Pinpoint the cell where the given text exists, returning its (x, y) midpoint coordinate. 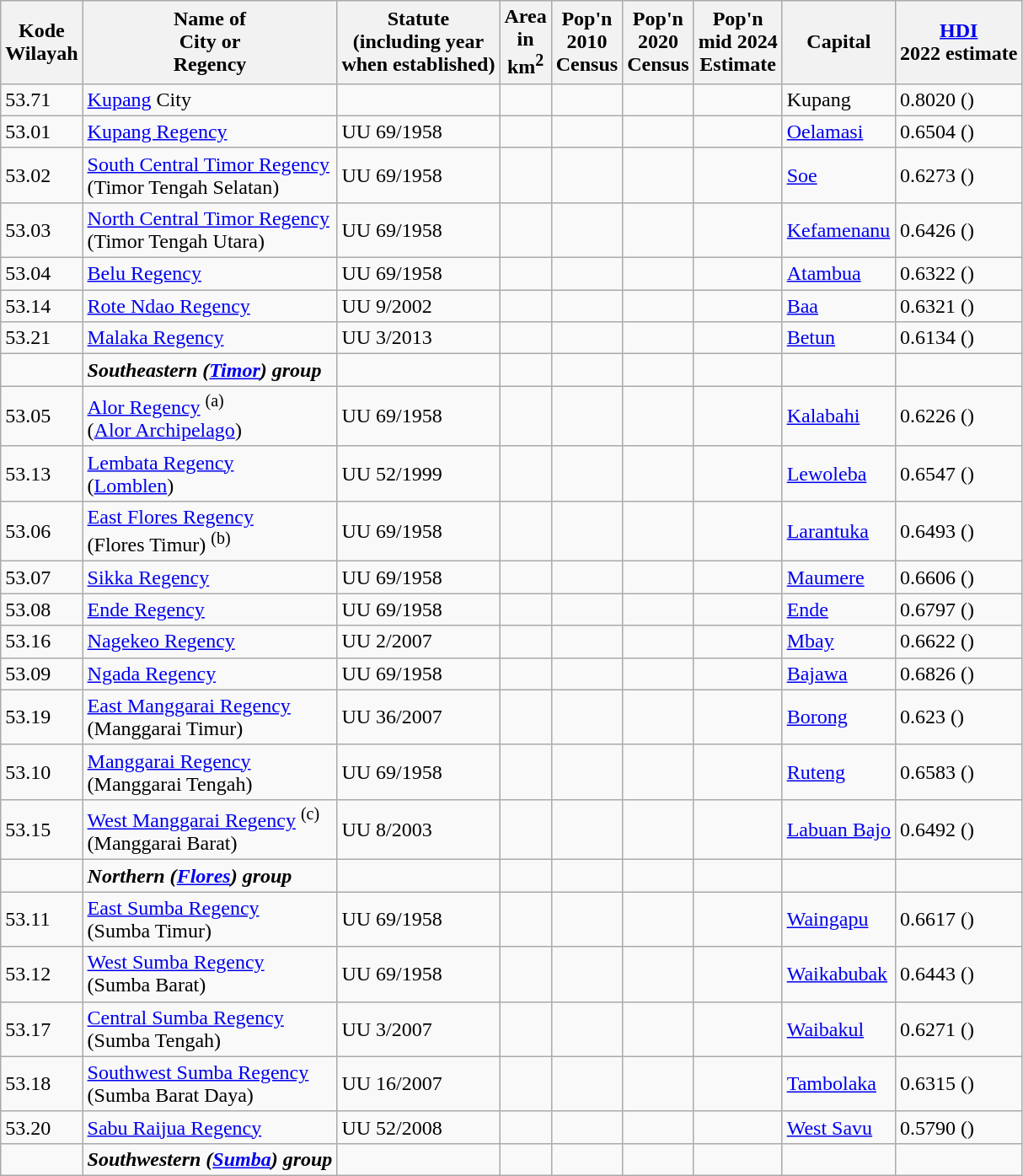
Kupang Regency (210, 132)
0.6606 () (959, 577)
Kefamenanu (838, 229)
Lewoleba (838, 474)
0.8020 () (959, 99)
53.09 (42, 674)
0.6622 () (959, 642)
0.6492 () (959, 830)
UU 52/2008 (418, 1127)
0.6226 () (959, 416)
West Manggarai Regency (c) (Manggarai Barat) (210, 830)
Larantuka (838, 531)
Areainkm2 (526, 42)
North Central Timor Regency(Timor Tengah Utara) (210, 229)
53.14 (42, 306)
UU 9/2002 (418, 306)
Central Sumba Regency(Sumba Tengah) (210, 1028)
Pop'n mid 2024 Estimate (738, 42)
0.6547 () (959, 474)
53.71 (42, 99)
53.19 (42, 717)
UU 3/2013 (418, 338)
0.6273 () (959, 175)
UU 36/2007 (418, 717)
UU 8/2003 (418, 830)
West Sumba Regency(Sumba Barat) (210, 975)
Pop'n 2020 Census (658, 42)
0.6271 () (959, 1028)
0.6426 () (959, 229)
53.10 (42, 772)
53.04 (42, 274)
53.06 (42, 531)
UU 3/2007 (418, 1028)
0.6826 () (959, 674)
53.18 (42, 1084)
0.6322 () (959, 274)
0.6797 () (959, 609)
0.6504 () (959, 132)
Southwestern (Sumba) group (210, 1159)
0.6493 () (959, 531)
Waingapu (838, 919)
Sikka Regency (210, 577)
Alor Regency (a)(Alor Archipelago) (210, 416)
0.5790 () (959, 1127)
Bajawa (838, 674)
Kupang (838, 99)
Mbay (838, 642)
Belu Regency (210, 274)
Baa (838, 306)
West Savu (838, 1127)
Waikabubak (838, 975)
Capital (838, 42)
Rote Ndao Regency (210, 306)
Southwest Sumba Regency(Sumba Barat Daya) (210, 1084)
Name ofCity orRegency (210, 42)
0.6583 () (959, 772)
53.17 (42, 1028)
0.6134 () (959, 338)
53.03 (42, 229)
Ende Regency (210, 609)
East Manggarai Regency (Manggarai Timur) (210, 717)
UU 52/1999 (418, 474)
Maumere (838, 577)
53.20 (42, 1127)
53.08 (42, 609)
Ende (838, 609)
Betun (838, 338)
Tambolaka (838, 1084)
53.12 (42, 975)
Ngada Regency (210, 674)
53.16 (42, 642)
Pop'n 2010 Census (586, 42)
0.623 () (959, 717)
Soe (838, 175)
53.05 (42, 416)
Lembata Regency(Lomblen) (210, 474)
0.6617 () (959, 919)
South Central Timor Regency(Timor Tengah Selatan) (210, 175)
Northern (Flores) group (210, 876)
Ruteng (838, 772)
Labuan Bajo (838, 830)
Kode Wilayah (42, 42)
Kupang City (210, 99)
0.6321 () (959, 306)
53.07 (42, 577)
East Flores Regency(Flores Timur) (b) (210, 531)
East Sumba Regency(Sumba Timur) (210, 919)
0.6443 () (959, 975)
Southeastern (Timor) group (210, 370)
Waibakul (838, 1028)
53.21 (42, 338)
HDI2022 estimate (959, 42)
53.13 (42, 474)
Oelamasi (838, 132)
Borong (838, 717)
Sabu Raijua Regency (210, 1127)
Kalabahi (838, 416)
53.01 (42, 132)
53.02 (42, 175)
0.6315 () (959, 1084)
Manggarai Regency (Manggarai Tengah) (210, 772)
Statute (including year when established) (418, 42)
53.15 (42, 830)
UU 2/2007 (418, 642)
UU 16/2007 (418, 1084)
53.11 (42, 919)
Atambua (838, 274)
Malaka Regency (210, 338)
Nagekeo Regency (210, 642)
